Return (X, Y) of the center of cell containing provided text 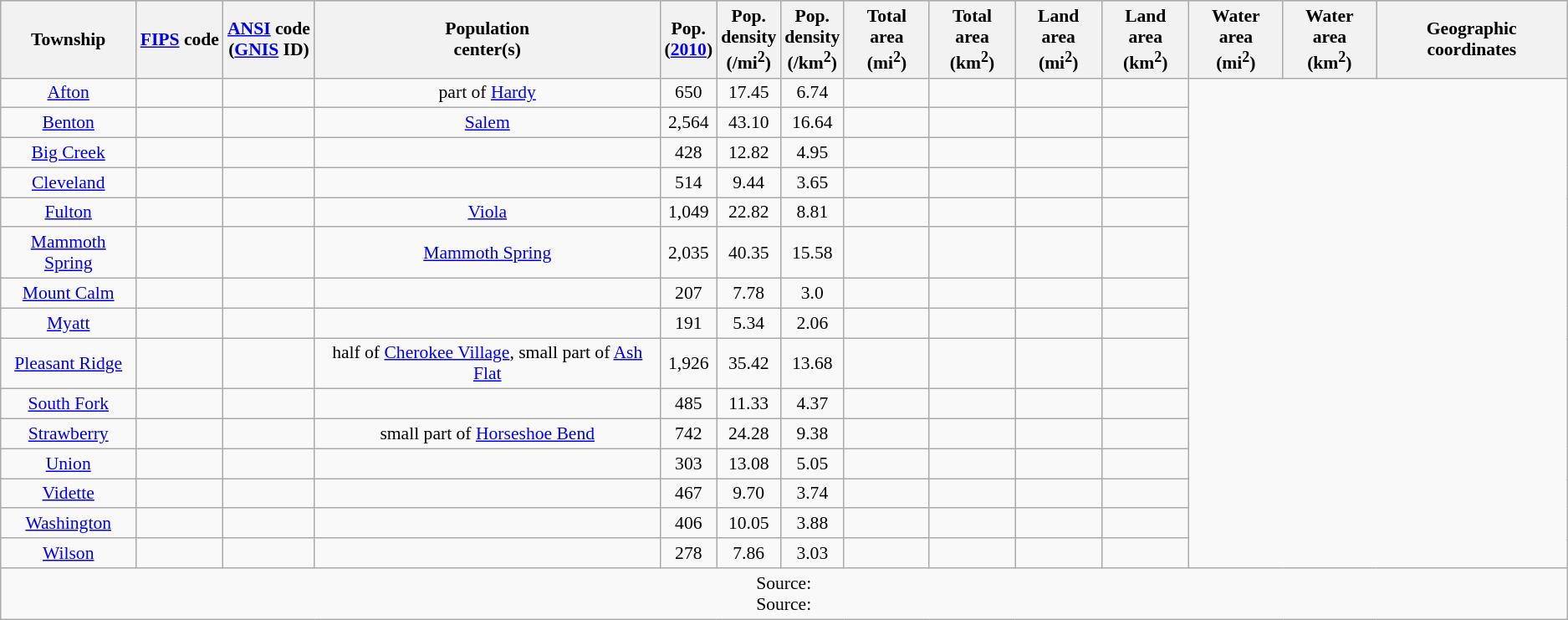
8.81 (812, 213)
3.0 (812, 294)
485 (688, 404)
Land area(km2) (1146, 39)
10.05 (748, 524)
24.28 (748, 434)
Salem (487, 123)
Viola (487, 213)
Water area(mi2) (1236, 39)
6.74 (812, 93)
Pleasant Ridge (69, 363)
Water area(km2) (1330, 39)
742 (688, 434)
3.03 (812, 553)
Mount Calm (69, 294)
part of Hardy (487, 93)
406 (688, 524)
3.74 (812, 494)
7.86 (748, 553)
Pop.(2010) (688, 39)
11.33 (748, 404)
1,049 (688, 213)
191 (688, 323)
Pop.density(/km2) (812, 39)
9.38 (812, 434)
4.37 (812, 404)
7.78 (748, 294)
Vidette (69, 494)
South Fork (69, 404)
207 (688, 294)
Afton (69, 93)
Total area(km2) (972, 39)
2,564 (688, 123)
Wilson (69, 553)
5.34 (748, 323)
2,035 (688, 253)
17.45 (748, 93)
9.70 (748, 494)
650 (688, 93)
5.05 (812, 464)
Populationcenter(s) (487, 39)
Township (69, 39)
428 (688, 153)
Myatt (69, 323)
half of Cherokee Village, small part of Ash Flat (487, 363)
2.06 (812, 323)
ANSI code(GNIS ID) (269, 39)
16.64 (812, 123)
Geographic coordinates (1472, 39)
3.88 (812, 524)
278 (688, 553)
12.82 (748, 153)
Pop.density(/mi2) (748, 39)
15.58 (812, 253)
13.08 (748, 464)
Total area(mi2) (886, 39)
Benton (69, 123)
35.42 (748, 363)
Big Creek (69, 153)
13.68 (812, 363)
40.35 (748, 253)
Source: Source: (784, 594)
514 (688, 182)
43.10 (748, 123)
1,926 (688, 363)
467 (688, 494)
Cleveland (69, 182)
Fulton (69, 213)
Strawberry (69, 434)
303 (688, 464)
Land area(mi2) (1059, 39)
small part of Horseshoe Bend (487, 434)
Washington (69, 524)
3.65 (812, 182)
Union (69, 464)
4.95 (812, 153)
FIPS code (180, 39)
9.44 (748, 182)
22.82 (748, 213)
